Identify which cell holds the provided text, then report its (x, y) central coordinate. 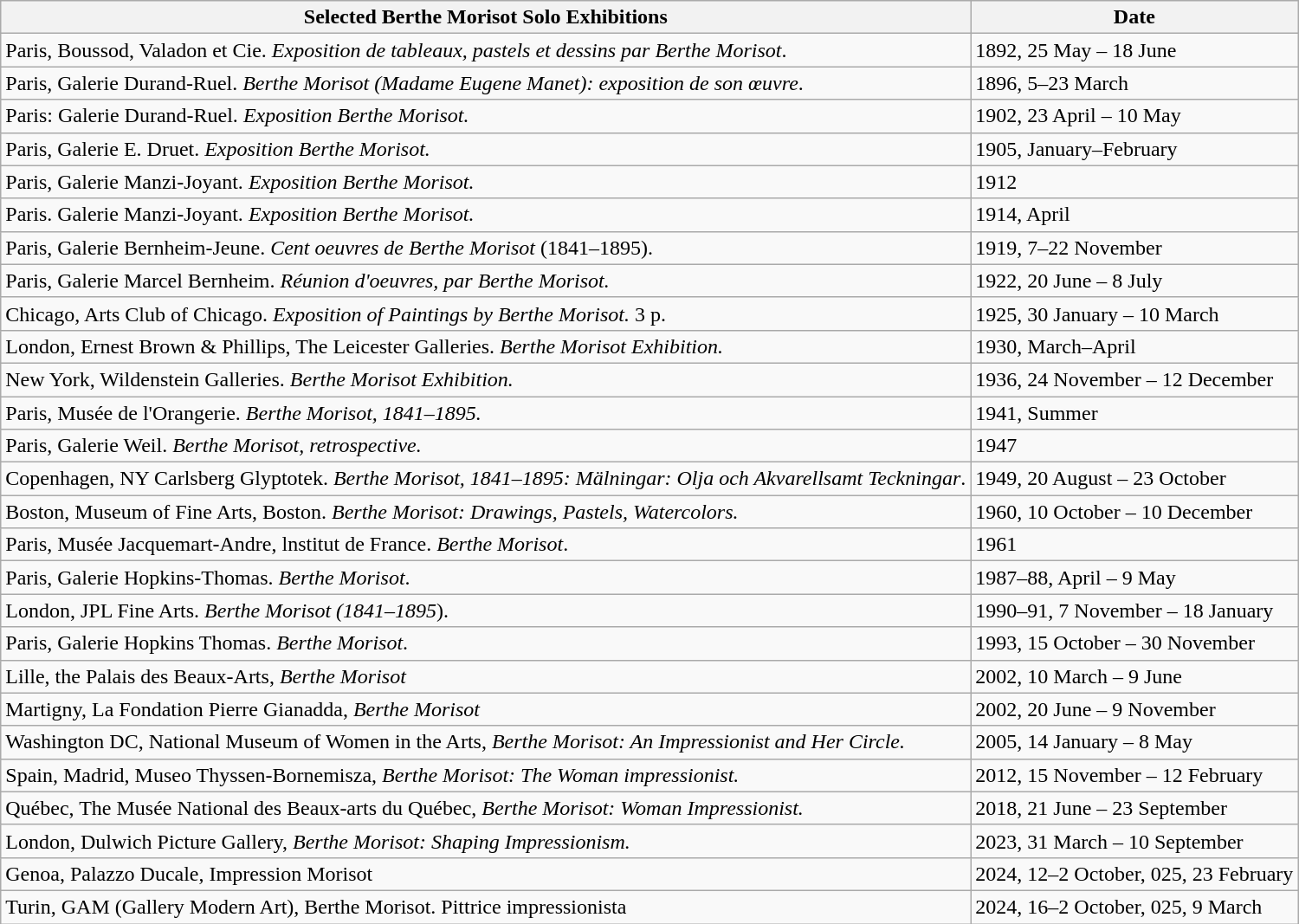
Paris: Galerie Durand-Ruel. Exposition Berthe Morisot. (486, 116)
2023, 31 March – 10 September (1134, 841)
1914, April (1134, 215)
Paris, Galerie Hopkins Thomas. Berthe Morisot. (486, 643)
1993, 15 October – 30 November (1134, 643)
1960, 10 October – 10 December (1134, 512)
1987–88, April – 9 May (1134, 578)
Paris. Galerie Manzi-Joyant. Exposition Berthe Morisot. (486, 215)
2002, 20 June – 9 November (1134, 709)
1930, March–April (1134, 346)
1919, 7–22 November (1134, 248)
2012, 15 November – 12 February (1134, 775)
Paris, Galerie E. Druet. Exposition Berthe Morisot. (486, 149)
Turin, GAM (Gallery Modern Art), Berthe Morisot. Pittrice impressionista (486, 907)
New York, Wildenstein Galleries. Berthe Morisot Exhibition. (486, 379)
2002, 10 March – 9 June (1134, 676)
Chicago, Arts Club of Chicago. Exposition of Paintings by Berthe Morisot. 3 p. (486, 313)
1941, Summer (1134, 413)
1905, January–February (1134, 149)
Paris, Galerie Hopkins-Thomas. Berthe Morisot. (486, 578)
1925, 30 January – 10 March (1134, 313)
Paris, Musée Jacquemart-Andre, lnstitut de France. Berthe Morisot. (486, 545)
London, Dulwich Picture Gallery, Berthe Morisot: Shaping Impressionism. (486, 841)
Paris, Boussod, Valadon et Cie. Exposition de tableaux, pastels et dessins par Berthe Morisot. (486, 50)
1922, 20 June – 8 July (1134, 281)
1892, 25 May – 18 June (1134, 50)
2018, 21 June – 23 September (1134, 808)
Paris, Musée de l'Orangerie. Berthe Morisot, 1841–1895. (486, 413)
Boston, Museum of Fine Arts, Boston. Berthe Morisot: Drawings, Pastels, Watercolors. (486, 512)
1947 (1134, 446)
1896, 5–23 March (1134, 83)
Paris, Galerie Bernheim-Jeune. Cent oeuvres de Berthe Morisot (1841–1895). (486, 248)
1936, 24 November – 12 December (1134, 379)
Martigny, La Fondation Pierre Gianadda, Berthe Morisot (486, 709)
Paris, Galerie Durand-Ruel. Berthe Morisot (Madame Eugene Manet): exposition de son œuvre. (486, 83)
Paris, Galerie Marcel Bernheim. Réunion d'oeuvres, par Berthe Morisot. (486, 281)
Copenhagen, NY Carlsberg Glyptotek. Berthe Morisot, 1841–1895: Mälningar: Olja och Akvarellsamt Teckningar. (486, 479)
2024, 12–2 October, 025, 23 February (1134, 874)
1949, 20 August – 23 October (1134, 479)
1990–91, 7 November – 18 January (1134, 611)
Washington DC, National Museum of Women in the Arts, Berthe Morisot: An Impressionist and Her Circle. (486, 742)
Lille, the Palais des Beaux-Arts, Berthe Morisot (486, 676)
Paris, Galerie Manzi-Joyant. Exposition Berthe Morisot. (486, 182)
1961 (1134, 545)
Date (1134, 17)
Québec, The Musée National des Beaux-arts du Québec, Berthe Morisot: Woman Impressionist. (486, 808)
2024, 16–2 October, 025, 9 March (1134, 907)
1902, 23 April – 10 May (1134, 116)
2005, 14 January – 8 May (1134, 742)
Spain, Madrid, Museo Thyssen-Bornemisza, Berthe Morisot: The Woman impressionist. (486, 775)
London, Ernest Brown & Phillips, The Leicester Galleries. Berthe Morisot Exhibition. (486, 346)
Paris, Galerie Weil. Berthe Morisot, retrospective. (486, 446)
1912 (1134, 182)
Selected Berthe Morisot Solo Exhibitions (486, 17)
Genoa, Palazzo Ducale, Impression Morisot (486, 874)
London, JPL Fine Arts. Berthe Morisot (1841–1895). (486, 611)
